Extract the [x, y] coordinate from the center of the cell holding the provided text.  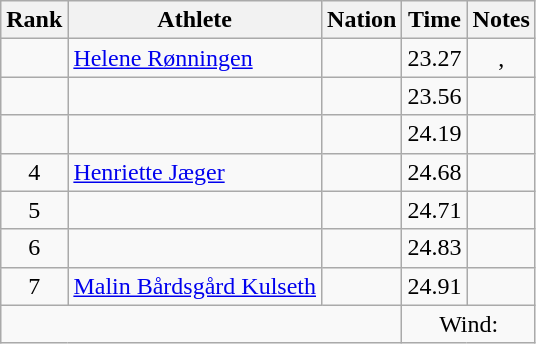
Nation [362, 20]
24.19 [434, 134]
Notes [501, 20]
Rank [34, 20]
Malin Bårdsgård Kulseth [195, 286]
6 [34, 248]
23.27 [434, 58]
, [501, 58]
23.56 [434, 96]
24.91 [434, 286]
24.71 [434, 210]
24.83 [434, 248]
Time [434, 20]
5 [34, 210]
4 [34, 172]
24.68 [434, 172]
Henriette Jæger [195, 172]
Wind: [468, 324]
7 [34, 286]
Athlete [195, 20]
Helene Rønningen [195, 58]
